For the text-containing cell, return its midpoint in (x, y) coordinate format. 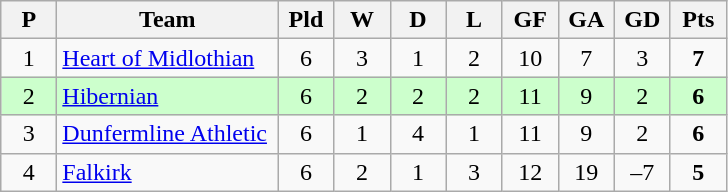
P (29, 20)
GD (642, 20)
L (474, 20)
D (418, 20)
5 (698, 172)
Dunfermline Athletic (168, 134)
Falkirk (168, 172)
–7 (642, 172)
Pld (306, 20)
10 (530, 58)
Heart of Midlothian (168, 58)
Pts (698, 20)
Hibernian (168, 96)
GA (586, 20)
Team (168, 20)
19 (586, 172)
12 (530, 172)
GF (530, 20)
W (362, 20)
